Return (X, Y) of the center of cell containing provided text 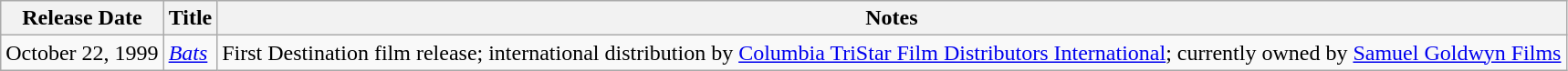
Release Date (82, 18)
Title (190, 18)
Notes (892, 18)
Bats (190, 53)
October 22, 1999 (82, 53)
